Detect which cell encompasses the target text, then output its [X, Y] center coordinate. 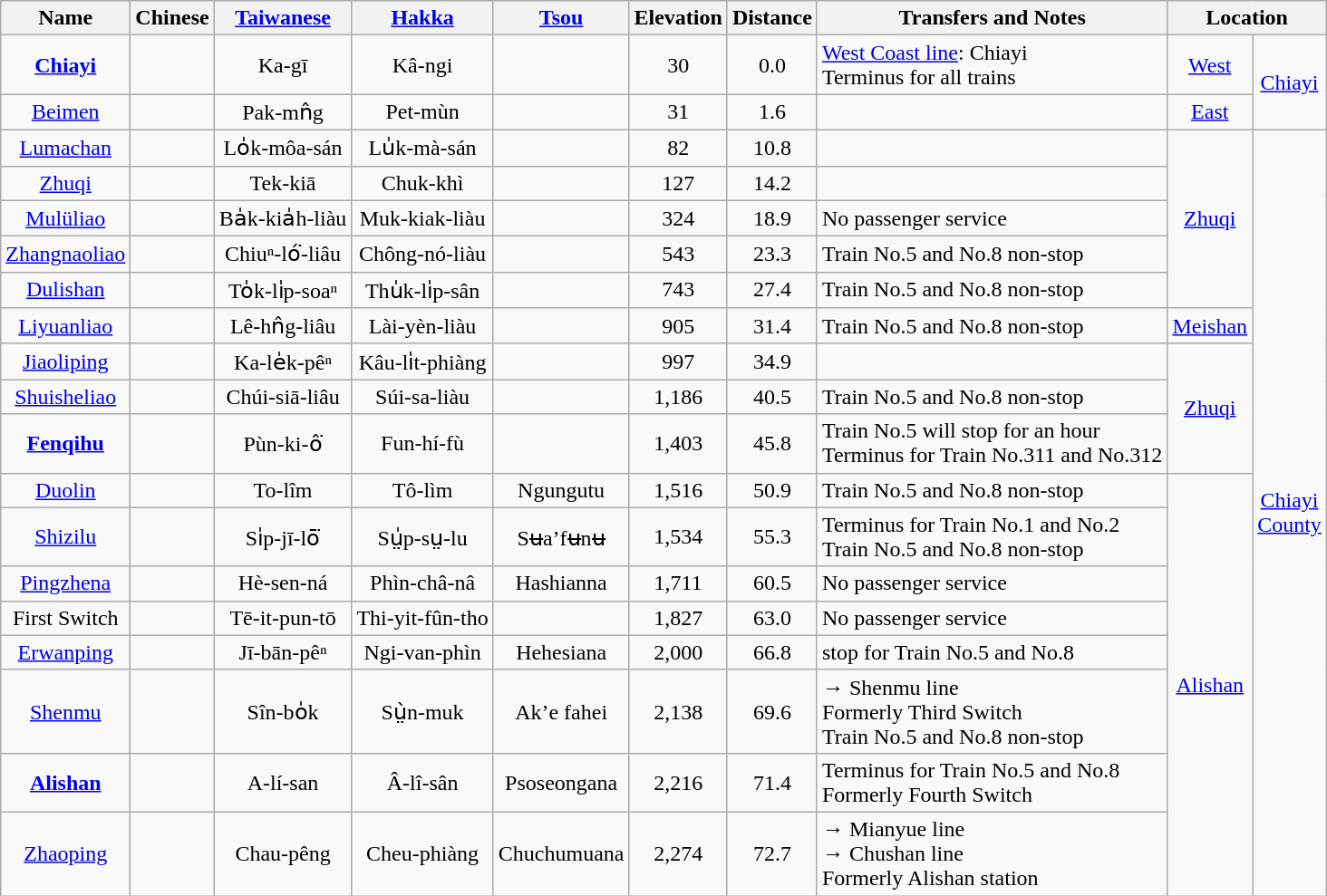
Mulüliao [65, 218]
Taiwanese [283, 18]
Lê-hn̂g-liâu [283, 326]
Lài-yèn-liàu [422, 326]
Chiuⁿ-ló͘-liâu [283, 255]
31.4 [772, 326]
63.0 [772, 618]
72.7 [772, 853]
Train No.5 will stop for an hourTerminus for Train No.311 and No.312 [992, 444]
Sṳ̀n-muk [422, 711]
2,000 [678, 652]
Beimen [65, 112]
14.2 [772, 183]
Kâu-li̍t-phiàng [422, 361]
40.5 [772, 397]
A-lí-san [283, 783]
34.9 [772, 361]
Name [65, 18]
Â-lî-sân [422, 783]
Sʉa’fʉnʉ [561, 536]
Thu̍k-li̍p-sân [422, 290]
27.4 [772, 290]
66.8 [772, 652]
Location [1247, 18]
2,216 [678, 783]
Sṳ̍p-sṳ-lu [422, 536]
Jiaoliping [65, 361]
324 [678, 218]
1,827 [678, 618]
Lumachan [65, 148]
West [1210, 65]
→ Shenmu lineFormerly Third SwitchTrain No.5 and No.8 non-stop [992, 711]
Ngi-van-phìn [422, 652]
Muk-kiak-liàu [422, 218]
Jī-bān-pêⁿ [283, 652]
Liyuanliao [65, 326]
East [1210, 112]
Chúi-siā-liâu [283, 397]
Zhaoping [65, 853]
Shenmu [65, 711]
Fun-hí-fù [422, 444]
Thi-yit-fûn-tho [422, 618]
To̍k-li̍p-soaⁿ [283, 290]
1.6 [772, 112]
Lo̍k-môa-sán [283, 148]
Terminus for Train No.5 and No.8Formerly Fourth Switch [992, 783]
Duolin [65, 490]
30 [678, 65]
127 [678, 183]
1,711 [678, 583]
Si̍p-jī-lō͘ [283, 536]
Chinese [172, 18]
543 [678, 255]
Elevation [678, 18]
Tô-lìm [422, 490]
Kâ-ngi [422, 65]
60.5 [772, 583]
18.9 [772, 218]
71.4 [772, 783]
Ba̍k-kia̍h-liàu [283, 218]
997 [678, 361]
Tē-it-pun-tō [283, 618]
West Coast line: ChiayiTerminus for all trains [992, 65]
Cheu-phiàng [422, 853]
Ngungutu [561, 490]
Pet-mùn [422, 112]
Zhangnaoliao [65, 255]
stop for Train No.5 and No.8 [992, 652]
50.9 [772, 490]
Hakka [422, 18]
ChiayiCounty [1290, 513]
1,534 [678, 536]
→ Mianyue line→ Chushan lineFormerly Alishan station [992, 853]
Psoseongana [561, 783]
Pùn-ki-ô͘ [283, 444]
10.8 [772, 148]
Distance [772, 18]
Phìn-châ-nâ [422, 583]
Pak-mn̂g [283, 112]
Meishan [1210, 326]
Shizilu [65, 536]
55.3 [772, 536]
31 [678, 112]
Ka-le̍k-pêⁿ [283, 361]
1,403 [678, 444]
82 [678, 148]
Chông-nó-liàu [422, 255]
Erwanping [65, 652]
1,186 [678, 397]
Chuk-khì [422, 183]
Chuchumuana [561, 853]
1,516 [678, 490]
Hè-sen-ná [283, 583]
45.8 [772, 444]
Pingzhena [65, 583]
First Switch [65, 618]
Shuisheliao [65, 397]
Tek-kiā [283, 183]
23.3 [772, 255]
743 [678, 290]
Sîn-bo̍k [283, 711]
Ak’e fahei [561, 711]
Terminus for Train No.1 and No.2Train No.5 and No.8 non-stop [992, 536]
Fenqihu [65, 444]
Tsou [561, 18]
Hehesiana [561, 652]
905 [678, 326]
69.6 [772, 711]
0.0 [772, 65]
Hashianna [561, 583]
Ka-gī [283, 65]
Súi-sa-liàu [422, 397]
Transfers and Notes [992, 18]
Lu̍k-mà-sán [422, 148]
To-lîm [283, 490]
Dulishan [65, 290]
2,138 [678, 711]
2,274 [678, 853]
Chau-pêng [283, 853]
